Provide the (X, Y) coordinate of the cell's center where the given text is located.  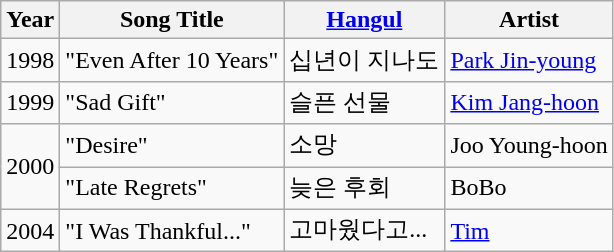
BoBo (529, 188)
2004 (30, 230)
1998 (30, 60)
Song Title (172, 20)
1999 (30, 102)
"Even After 10 Years" (172, 60)
Hangul (364, 20)
Year (30, 20)
고마웠다고... (364, 230)
"I Was Thankful..." (172, 230)
"Late Regrets" (172, 188)
2000 (30, 166)
늦은 후회 (364, 188)
"Sad Gift" (172, 102)
슬픈 선물 (364, 102)
Park Jin-young (529, 60)
"Desire" (172, 146)
Artist (529, 20)
Tim (529, 230)
소망 (364, 146)
십년이 지나도 (364, 60)
Kim Jang-hoon (529, 102)
Joo Young-hoon (529, 146)
